Return the (X, Y) coordinate for the center point of the cell that contains the specified text.  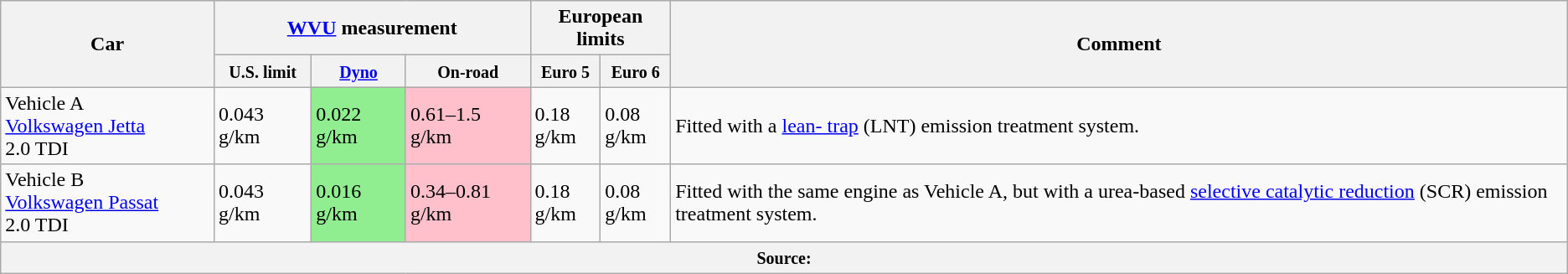
Vehicle BVolkswagen Passat 2.0 TDI (107, 203)
Source: (784, 257)
Fitted with a lean- trap (LNT) emission treatment system. (1119, 126)
WVU measurement (372, 28)
0.34–0.81 g/km (467, 203)
Comment (1119, 44)
Car (107, 44)
Dyno (358, 71)
Fitted with the same engine as Vehicle A, but with a urea-based selective catalytic reduction (SCR) emission treatment system. (1119, 203)
Euro 5 (565, 71)
0.022 g/km (358, 126)
0.61–1.5 g/km (467, 126)
Euro 6 (636, 71)
European limits (601, 28)
U.S. limit (262, 71)
On-road (467, 71)
Vehicle AVolkswagen Jetta 2.0 TDI (107, 126)
0.016 g/km (358, 203)
